Scan for the cell matching the given text and deliver its (X, Y) coordinate at center. 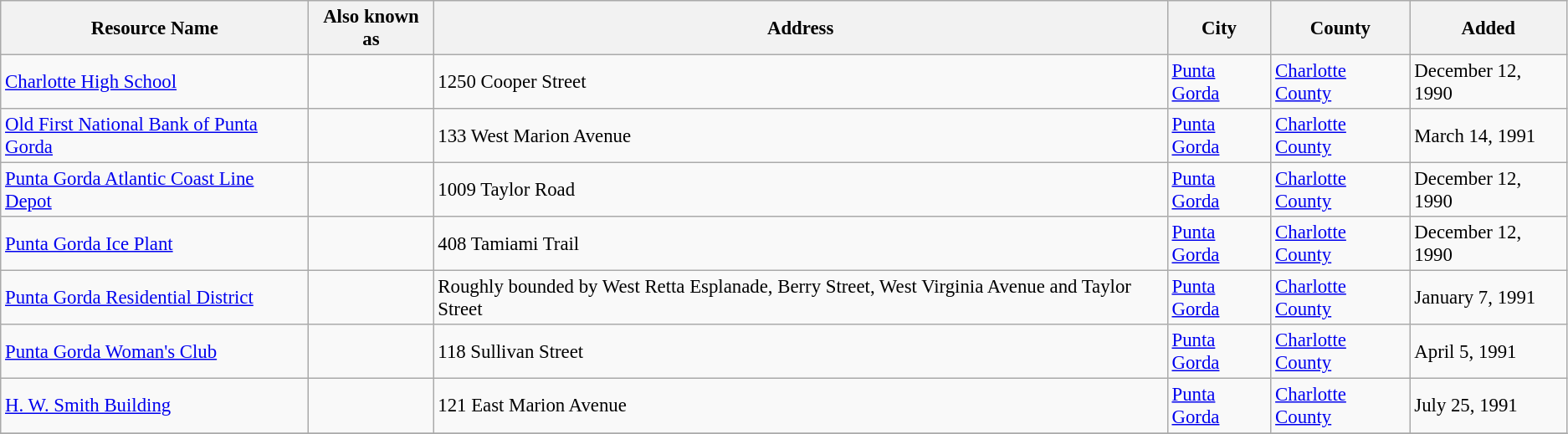
Punta Gorda Ice Plant (155, 244)
1009 Taylor Road (800, 191)
City (1219, 28)
121 East Marion Avenue (800, 406)
Old First National Bank of Punta Gorda (155, 135)
408 Tamiami Trail (800, 244)
Also known as (372, 28)
January 7, 1991 (1488, 298)
County (1340, 28)
Added (1488, 28)
Roughly bounded by West Retta Esplanade, Berry Street, West Virginia Avenue and Taylor Street (800, 298)
1250 Cooper Street (800, 82)
Punta Gorda Woman's Club (155, 351)
July 25, 1991 (1488, 406)
Resource Name (155, 28)
Address (800, 28)
Charlotte High School (155, 82)
Punta Gorda Residential District (155, 298)
118 Sullivan Street (800, 351)
March 14, 1991 (1488, 135)
April 5, 1991 (1488, 351)
H. W. Smith Building (155, 406)
133 West Marion Avenue (800, 135)
Punta Gorda Atlantic Coast Line Depot (155, 191)
